Identify which cell holds the provided text, then report its [x, y] central coordinate. 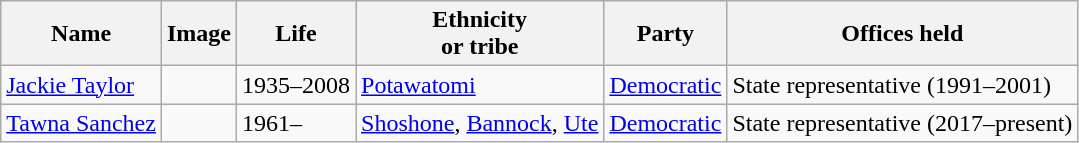
Potawatomi [480, 85]
1935–2008 [296, 85]
Name [82, 34]
Life [296, 34]
Tawna Sanchez [82, 123]
Shoshone, Bannock, Ute [480, 123]
Image [198, 34]
State representative (1991–2001) [902, 85]
1961– [296, 123]
State representative (2017–present) [902, 123]
Ethnicityor tribe [480, 34]
Offices held [902, 34]
Jackie Taylor [82, 85]
Party [666, 34]
